Pinpoint the cell where the given text exists, returning its (X, Y) midpoint coordinate. 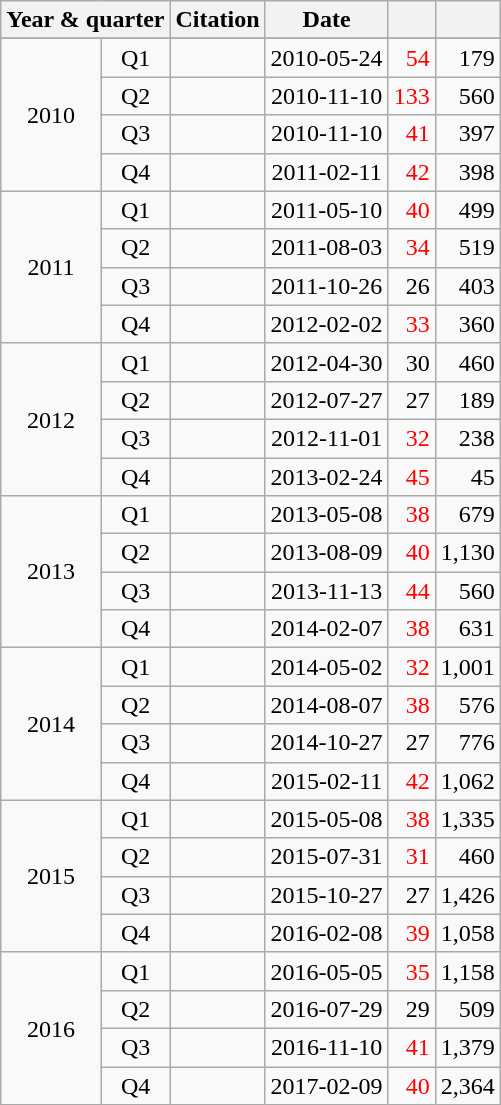
54 (412, 58)
2016-11-10 (326, 1047)
2,364 (468, 1085)
238 (468, 438)
2017-02-09 (326, 1085)
776 (468, 743)
2010‑05‑24 (326, 58)
2014‑02‑07 (326, 629)
397 (468, 134)
2011 (51, 267)
133 (412, 96)
1,001 (468, 667)
Date (326, 20)
403 (468, 286)
2013 (51, 572)
2015‑02‑11 (326, 781)
2016 (51, 1028)
631 (468, 629)
1,058 (468, 933)
398 (468, 172)
33 (412, 324)
2011‑05‑10 (326, 210)
Year & quarter (86, 20)
34 (412, 248)
2016-05-05 (326, 971)
1,130 (468, 553)
30 (412, 362)
179 (468, 58)
Citation (218, 20)
2012 (51, 419)
1,335 (468, 819)
2015-07-31 (326, 857)
2012‑02‑02 (326, 324)
2012‑07‑27 (326, 400)
2010 (51, 115)
2011‑10‑26 (326, 286)
189 (468, 400)
2014‑08‑07 (326, 705)
2015 (51, 876)
26 (412, 286)
2016-07-29 (326, 1009)
1,158 (468, 971)
44 (412, 591)
2016-02-08 (326, 933)
360 (468, 324)
2013‑11‑13 (326, 591)
2014‑10‑27 (326, 743)
1,426 (468, 895)
29 (412, 1009)
2014‑05‑02 (326, 667)
1,379 (468, 1047)
35 (412, 971)
2013‑02‑24 (326, 477)
2015‑05‑08 (326, 819)
31 (412, 857)
2012‑04‑30 (326, 362)
2013‑08‑09 (326, 553)
39 (412, 933)
509 (468, 1009)
519 (468, 248)
679 (468, 515)
1,062 (468, 781)
2011‑02‑11 (326, 172)
2014 (51, 724)
576 (468, 705)
2013‑05‑08 (326, 515)
499 (468, 210)
2012‑11‑01 (326, 438)
2011‑08‑03 (326, 248)
2015-10-27 (326, 895)
